Determine the (x, y) coordinate at the center of the cell enclosing the given text.  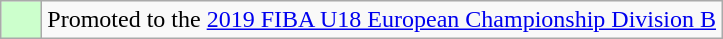
Promoted to the 2019 FIBA U18 European Championship Division B (382, 20)
